Locate the cell with the specified text and output its [x, y] center coordinate. 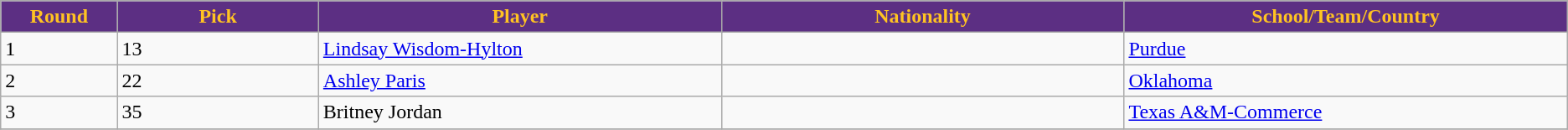
22 [218, 81]
3 [59, 112]
2 [59, 81]
13 [218, 49]
Nationality [923, 17]
1 [59, 49]
Britney Jordan [519, 112]
35 [218, 112]
Round [59, 17]
School/Team/Country [1345, 17]
Ashley Paris [519, 81]
Lindsay Wisdom-Hylton [519, 49]
Player [519, 17]
Texas A&M-Commerce [1345, 112]
Purdue [1345, 49]
Oklahoma [1345, 81]
Pick [218, 17]
